Identify which cell holds the provided text, then report its [X, Y] central coordinate. 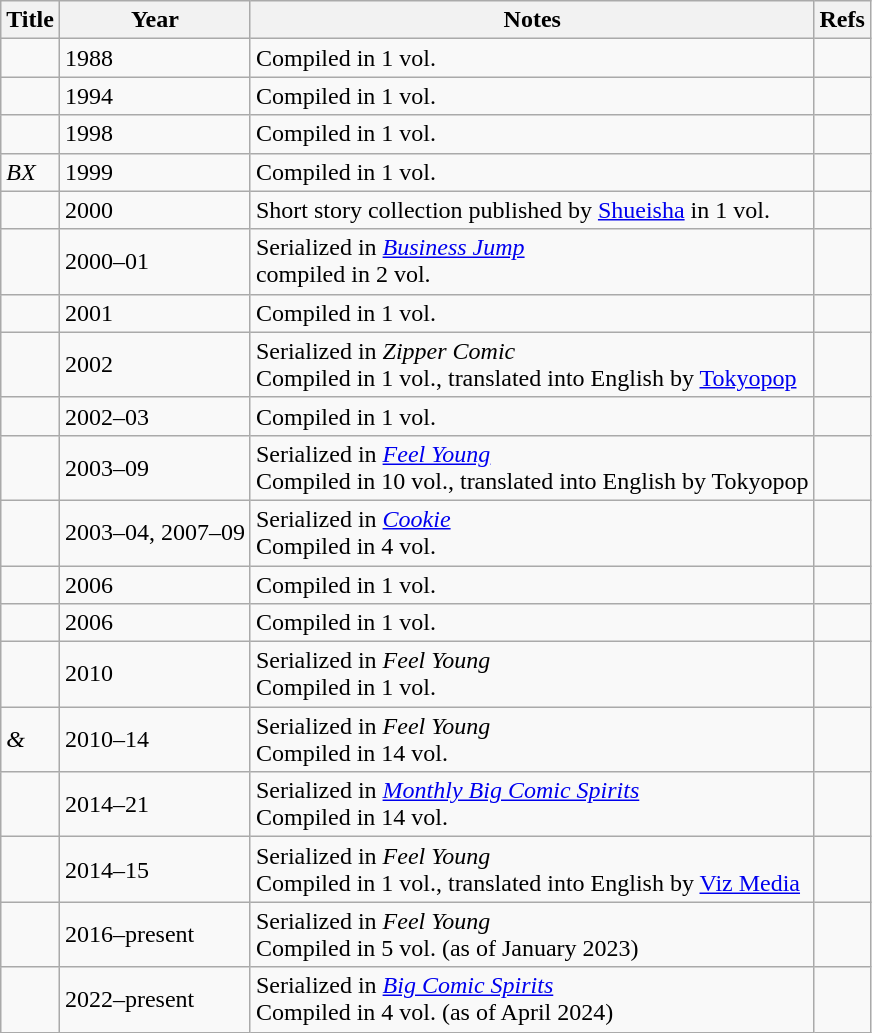
2002–03 [154, 416]
2002 [154, 364]
Year [154, 20]
Serialized in Feel YoungCompiled in 1 vol. [532, 674]
2022–present [154, 1000]
1998 [154, 134]
BX [30, 172]
2003–09 [154, 468]
Serialized in Feel YoungCompiled in 10 vol., translated into English by Tokyopop [532, 468]
Serialized in Big Comic SpiritsCompiled in 4 vol. (as of April 2024) [532, 1000]
Serialized in Feel YoungCompiled in 14 vol. [532, 740]
1988 [154, 58]
& [30, 740]
2014–15 [154, 870]
2003–04, 2007–09 [154, 532]
2000 [154, 210]
Serialized in Business Jumpcompiled in 2 vol. [532, 262]
2016–present [154, 934]
Serialized in Feel YoungCompiled in 1 vol., translated into English by Viz Media [532, 870]
2000–01 [154, 262]
Serialized in CookieCompiled in 4 vol. [532, 532]
Refs [842, 20]
2001 [154, 313]
Notes [532, 20]
1994 [154, 96]
Serialized in Monthly Big Comic SpiritsCompiled in 14 vol. [532, 804]
2010 [154, 674]
2014–21 [154, 804]
Serialized in Feel YoungCompiled in 5 vol. (as of January 2023) [532, 934]
Title [30, 20]
1999 [154, 172]
Short story collection published by Shueisha in 1 vol. [532, 210]
2010–14 [154, 740]
Serialized in Zipper ComicCompiled in 1 vol., translated into English by Tokyopop [532, 364]
